Return [X, Y] of the center of cell containing provided text 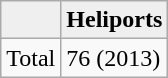
Heliports [114, 20]
76 (2013) [114, 58]
Total [31, 58]
